Pinpoint the cell where the given text exists, returning its [X, Y] midpoint coordinate. 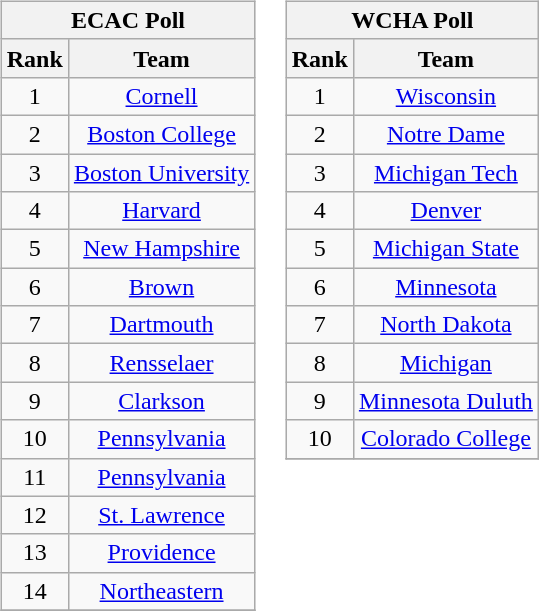
Michigan [446, 363]
Minnesota [446, 287]
Wisconsin [446, 96]
New Hampshire [161, 249]
Boston University [161, 173]
Harvard [161, 211]
12 [34, 515]
11 [34, 477]
Boston College [161, 134]
ECAC Poll [128, 20]
Cornell [161, 96]
Michigan Tech [446, 173]
Clarkson [161, 401]
WCHA Poll [412, 20]
Dartmouth [161, 325]
Notre Dame [446, 134]
Colorado College [446, 439]
Minnesota Duluth [446, 401]
Rensselaer [161, 363]
14 [34, 591]
13 [34, 553]
Brown [161, 287]
North Dakota [446, 325]
St. Lawrence [161, 515]
Denver [446, 211]
Northeastern [161, 591]
Michigan State [446, 249]
Providence [161, 553]
